For the text-containing cell, return its midpoint in (X, Y) coordinate format. 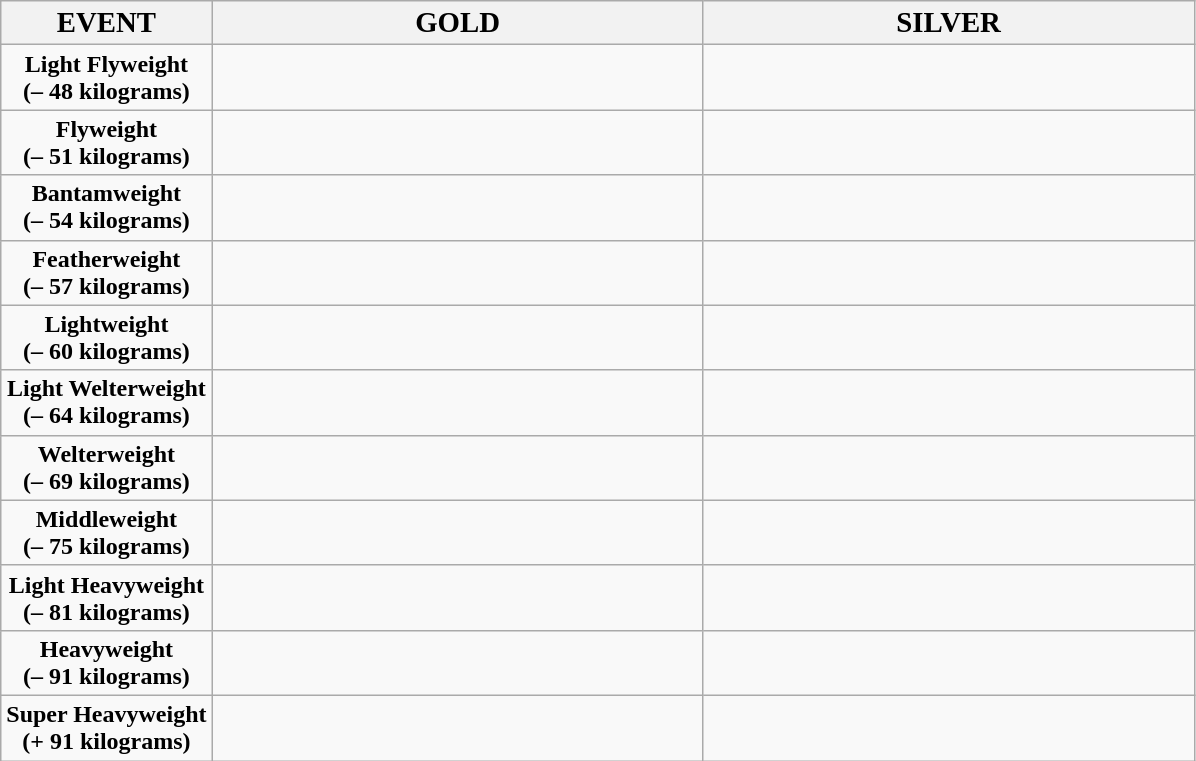
Light Welterweight(– 64 kilograms) (106, 402)
Bantamweight(– 54 kilograms) (106, 208)
Heavyweight(– 91 kilograms) (106, 662)
SILVER (948, 23)
Lightweight(– 60 kilograms) (106, 338)
Light Flyweight(– 48 kilograms) (106, 78)
Middleweight(– 75 kilograms) (106, 532)
EVENT (106, 23)
Super Heavyweight(+ 91 kilograms) (106, 728)
GOLD (458, 23)
Featherweight(– 57 kilograms) (106, 272)
Light Heavyweight(– 81 kilograms) (106, 598)
Flyweight(– 51 kilograms) (106, 142)
Welterweight(– 69 kilograms) (106, 468)
